For the text-containing cell, return its midpoint in (X, Y) coordinate format. 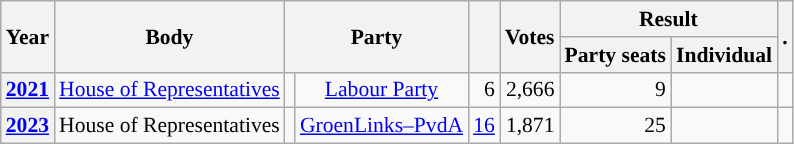
GroenLinks–PvdA (382, 126)
2023 (28, 126)
Labour Party (382, 90)
Party (376, 36)
2,666 (530, 90)
Votes (530, 36)
Year (28, 36)
9 (616, 90)
2021 (28, 90)
6 (484, 90)
25 (616, 126)
1,871 (530, 126)
16 (484, 126)
Result (669, 19)
Party seats (616, 55)
Individual (724, 55)
Body (170, 36)
. (785, 36)
